Identify which cell holds the provided text, then report its [x, y] central coordinate. 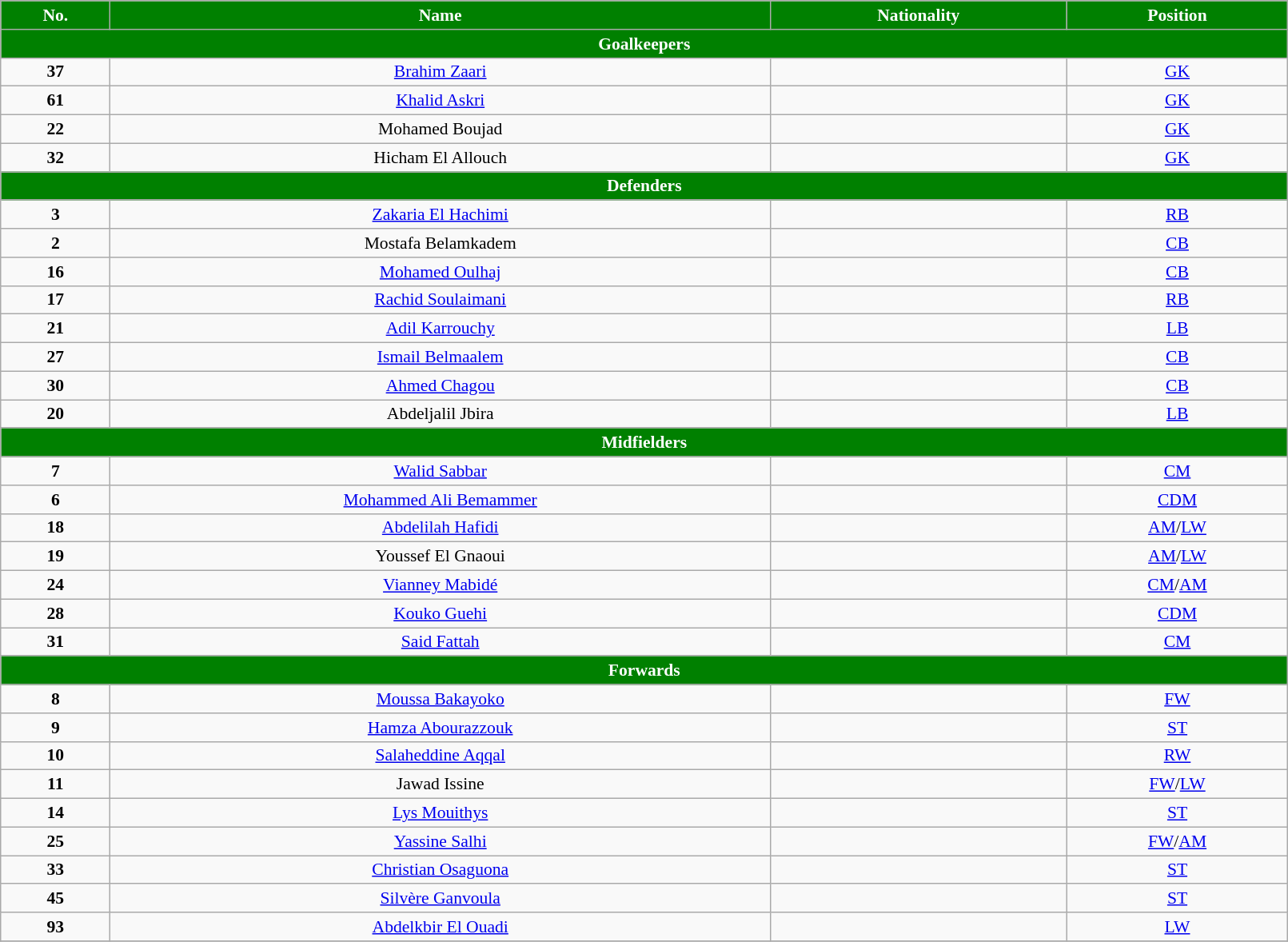
Khalid Askri [441, 101]
14 [56, 813]
Brahim Zaari [441, 72]
Abdelilah Hafidi [441, 528]
Moussa Bakayoko [441, 699]
3 [56, 215]
Mohamed Oulhaj [441, 272]
Yassine Salhi [441, 841]
8 [56, 699]
45 [56, 899]
Rachid Soulaimani [441, 300]
Defenders [644, 186]
Goalkeepers [644, 44]
32 [56, 158]
18 [56, 528]
Salaheddine Aqqal [441, 756]
FW [1177, 699]
Ahmed Chagou [441, 385]
Zakaria El Hachimi [441, 215]
LW [1177, 927]
Hicham El Allouch [441, 158]
Forwards [644, 671]
CM/AM [1177, 585]
9 [56, 728]
RW [1177, 756]
Jawad Issine [441, 784]
Christian Osaguona [441, 870]
27 [56, 357]
24 [56, 585]
Mohamed Boujad [441, 130]
31 [56, 642]
Name [441, 15]
FW/LW [1177, 784]
61 [56, 101]
7 [56, 471]
Lys Mouithys [441, 813]
Hamza Abourazzouk [441, 728]
Ismail Belmaalem [441, 357]
Vianney Mabidé [441, 585]
21 [56, 329]
Midfielders [644, 443]
25 [56, 841]
17 [56, 300]
11 [56, 784]
Nationality [919, 15]
Said Fattah [441, 642]
10 [56, 756]
6 [56, 500]
28 [56, 613]
16 [56, 272]
93 [56, 927]
33 [56, 870]
Mohammed Ali Bemammer [441, 500]
Silvère Ganvoula [441, 899]
Walid Sabbar [441, 471]
Abdeljalil Jbira [441, 414]
20 [56, 414]
No. [56, 15]
37 [56, 72]
Abdelkbir El Ouadi [441, 927]
22 [56, 130]
Adil Karrouchy [441, 329]
Mostafa Belamkadem [441, 243]
2 [56, 243]
30 [56, 385]
Kouko Guehi [441, 613]
Youssef El Gnaoui [441, 557]
Position [1177, 15]
FW/AM [1177, 841]
19 [56, 557]
